Pinpoint the cell where the given text exists, returning its [X, Y] midpoint coordinate. 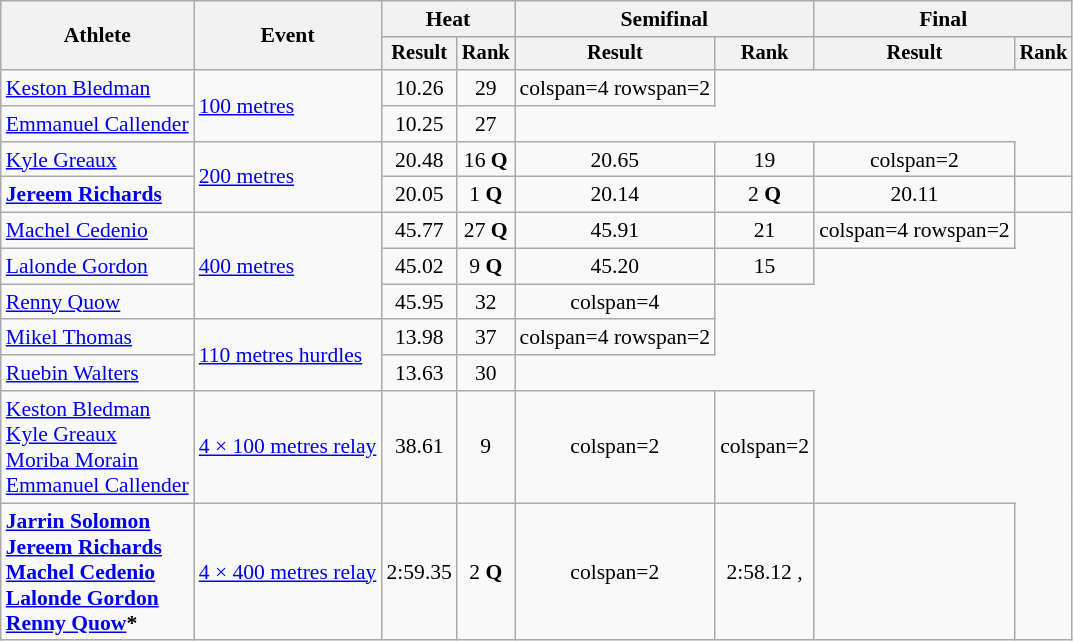
15 [764, 267]
Machel Cedenio [98, 231]
20.11 [914, 195]
Mikel Thomas [98, 338]
2:59.35 [418, 572]
Jereem Richards [98, 195]
10.25 [418, 124]
20.65 [616, 160]
21 [764, 231]
45.02 [418, 267]
13.63 [418, 373]
4 × 100 metres relay [288, 447]
37 [486, 338]
10.26 [418, 88]
38.61 [418, 447]
Ruebin Walters [98, 373]
29 [486, 88]
4 × 400 metres relay [288, 572]
Emmanuel Callender [98, 124]
13.98 [418, 338]
45.91 [616, 231]
200 metres [288, 178]
Renny Quow [98, 302]
1 Q [486, 195]
Kyle Greaux [98, 160]
45.20 [616, 267]
45.77 [418, 231]
Keston Bledman [98, 88]
30 [486, 373]
2:58.12 , [764, 572]
100 metres [288, 106]
20.48 [418, 160]
Final [943, 19]
400 metres [288, 266]
45.95 [418, 302]
20.05 [418, 195]
Semifinal [665, 19]
9 Q [486, 267]
27 [486, 124]
Lalonde Gordon [98, 267]
Event [288, 36]
Athlete [98, 36]
Heat [448, 19]
colspan=4 [616, 302]
Keston BledmanKyle GreauxMoriba MorainEmmanuel Callender [98, 447]
19 [764, 160]
110 metres hurdles [288, 356]
Jarrin Solomon Jereem RichardsMachel CedenioLalonde GordonRenny Quow* [98, 572]
27 Q [486, 231]
20.14 [616, 195]
16 Q [486, 160]
9 [486, 447]
32 [486, 302]
